Scan for the cell matching the given text and deliver its [X, Y] coordinate at center. 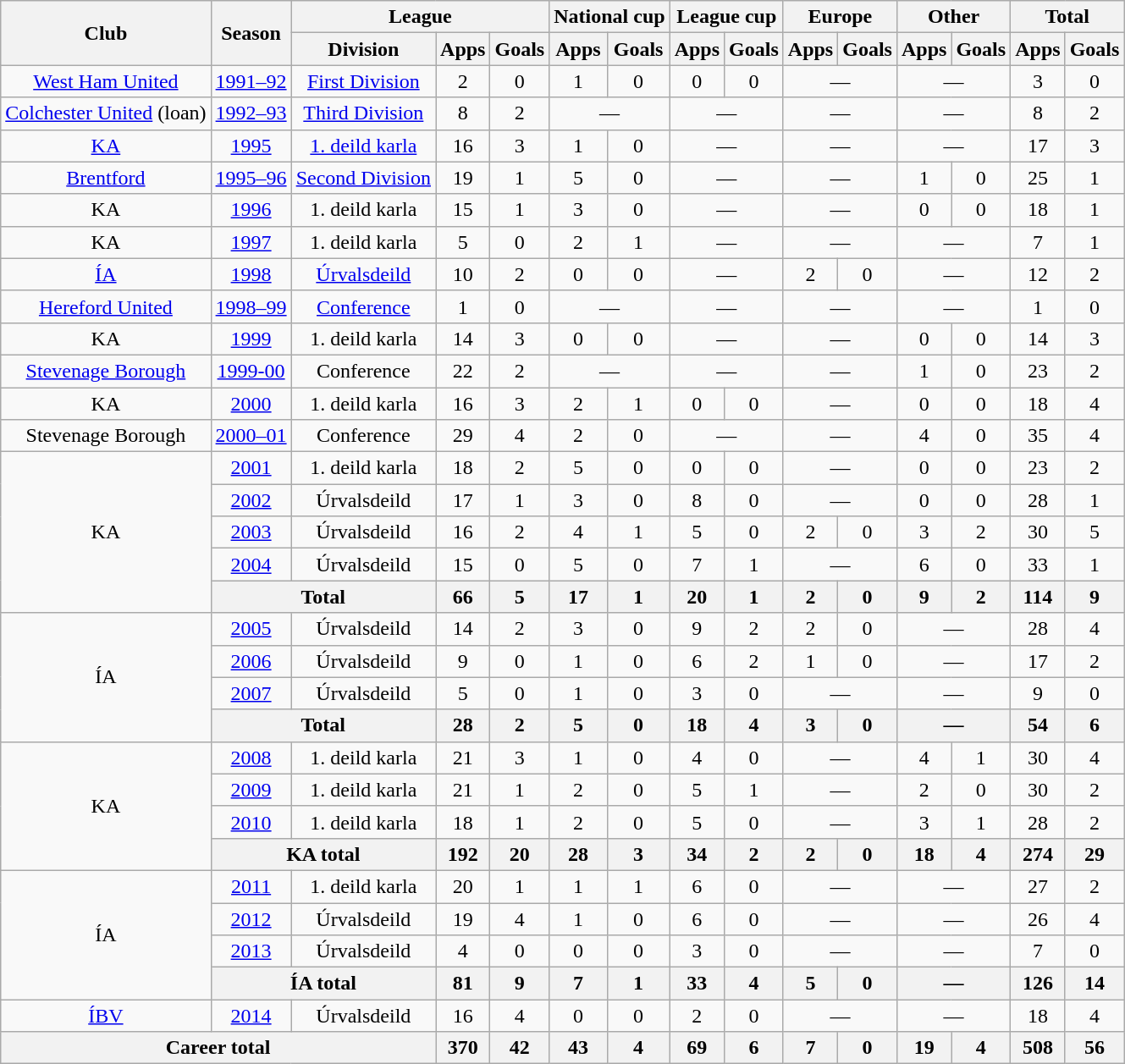
26 [1038, 918]
2004 [251, 565]
Hereford United [106, 306]
Other [953, 17]
Europe [840, 17]
1998–99 [251, 306]
2014 [251, 1016]
2006 [251, 661]
League cup [726, 17]
2001 [251, 468]
Club [106, 33]
2013 [251, 951]
25 [1038, 178]
2000–01 [251, 436]
2010 [251, 822]
56 [1095, 1048]
1999-00 [251, 371]
Season [251, 33]
National cup [609, 17]
35 [1038, 436]
ÍBV [106, 1016]
2011 [251, 886]
Division [363, 49]
2003 [251, 532]
22 [463, 371]
2012 [251, 918]
1998 [251, 274]
69 [697, 1048]
2007 [251, 693]
370 [463, 1048]
League [420, 17]
First Division [363, 81]
2009 [251, 790]
192 [463, 854]
43 [578, 1048]
12 [1038, 274]
2002 [251, 500]
2005 [251, 629]
10 [463, 274]
274 [1038, 854]
27 [1038, 886]
1995–96 [251, 178]
34 [697, 854]
54 [1038, 725]
1995 [251, 146]
1992–93 [251, 113]
Colchester United (loan) [106, 113]
66 [463, 597]
West Ham United [106, 81]
1999 [251, 339]
508 [1038, 1048]
Second Division [363, 178]
2000 [251, 404]
ÍA total [323, 984]
Brentford [106, 178]
42 [520, 1048]
1996 [251, 210]
2008 [251, 758]
126 [1038, 984]
Career total [218, 1048]
1997 [251, 242]
81 [463, 984]
Third Division [363, 113]
1991–92 [251, 81]
KA total [323, 854]
114 [1038, 597]
